Locate the cell with the specified text and output its (x, y) center coordinate. 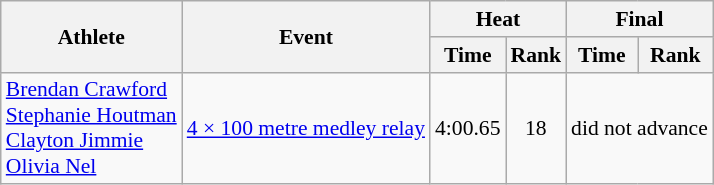
did not advance (640, 128)
Event (306, 36)
4:00.65 (468, 128)
18 (536, 128)
Brendan CrawfordStephanie HoutmanClayton JimmieOlivia Nel (92, 128)
Final (640, 19)
Heat (498, 19)
4 × 100 metre medley relay (306, 128)
Athlete (92, 36)
